Output the (X, Y) coordinate of the center of the cell containing the given text.  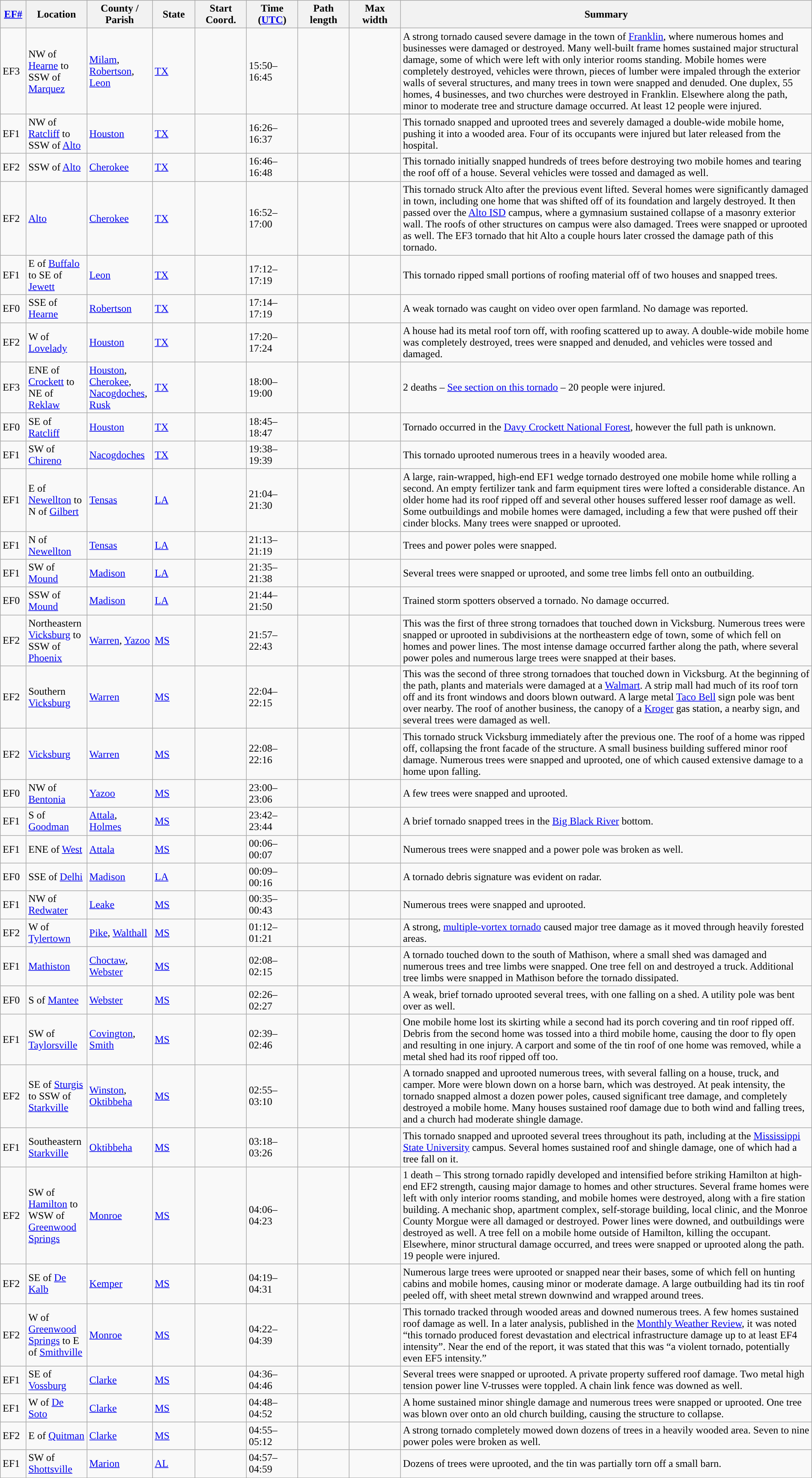
Southeastern Starkville (57, 1147)
W of Lovelady (57, 342)
Max width (375, 15)
21:44–21:50 (272, 601)
18:45–18:47 (272, 427)
Pike, Walthall (120, 933)
SSW of Mound (57, 601)
Houston, Cherokee, Nacogdoches, Rusk (120, 387)
Trained storm spotters observed a tornado. No damage occurred. (606, 601)
Kemper (120, 1284)
Winston, Oktibbeha (120, 1096)
Leake (120, 905)
A weak, brief tornado uprooted several trees, with one falling on a shed. A utility pole was bent over as well. (606, 1000)
00:06–00:07 (272, 849)
Milam, Robertson, Leon (120, 71)
N of Newellton (57, 545)
This tornado ripped small portions of roofing material off of two houses and snapped trees. (606, 275)
Path length (324, 15)
Start Coord. (221, 15)
A few trees were snapped and uprooted. (606, 793)
17:14–17:19 (272, 308)
E of Newellton to N of Gilbert (57, 500)
A brief tornado snapped trees in the Big Black River bottom. (606, 821)
SE of Ratcliff (57, 427)
22:08–22:16 (272, 754)
State (174, 15)
Northeastern Vicksburg to SSW of Phoenix (57, 641)
W of Tylertown (57, 933)
E of Buffalo to SE of Jewett (57, 275)
21:35–21:38 (272, 573)
Vicksburg (57, 754)
EF# (13, 15)
Webster (120, 1000)
ENE of West (57, 849)
SW of Taylorsville (57, 1039)
Location (57, 15)
Numerous trees were snapped and uprooted. (606, 905)
Robertson (120, 308)
A tornado debris signature was evident on radar. (606, 877)
04:55–05:12 (272, 1436)
15:50–16:45 (272, 71)
Attala, Holmes (120, 821)
SW of Mound (57, 573)
A strong tornado completely mowed down dozens of trees in a heavily wooded area. Seven to nine power poles were broken as well. (606, 1436)
SW of Hamilton to WSW of Greenwood Springs (57, 1215)
16:46–16:48 (272, 167)
03:18–03:26 (272, 1147)
21:13–21:19 (272, 545)
21:57–22:43 (272, 641)
Leon (120, 275)
04:19–04:31 (272, 1284)
21:04–21:30 (272, 500)
SSE of Delhi (57, 877)
Dozens of trees were uprooted, and the tin was partially torn off a small barn. (606, 1464)
NW of Hearne to SSW of Marquez (57, 71)
Yazoo (120, 793)
04:36–04:46 (272, 1380)
S of Goodman (57, 821)
SSE of Hearne (57, 308)
19:38–19:39 (272, 455)
23:00–23:06 (272, 793)
SW of Shottsville (57, 1464)
16:52–17:00 (272, 218)
00:35–00:43 (272, 905)
04:22–04:39 (272, 1335)
02:26–02:27 (272, 1000)
A strong, multiple-vortex tornado caused major tree damage as it moved through heavily forested areas. (606, 933)
Covington, Smith (120, 1039)
Southern Vicksburg (57, 697)
Oktibbeha (120, 1147)
AL (174, 1464)
22:04–22:15 (272, 697)
16:26–16:37 (272, 134)
17:20–17:24 (272, 342)
County / Parish (120, 15)
02:39–02:46 (272, 1039)
A weak tornado was caught on video over open farmland. No damage was reported. (606, 308)
23:42–23:44 (272, 821)
SE of Vossburg (57, 1380)
04:48–04:52 (272, 1408)
02:55–03:10 (272, 1096)
04:57–04:59 (272, 1464)
00:09–00:16 (272, 877)
ENE of Crockett to NE of Reklaw (57, 387)
W of Greenwood Springs to E of Smithville (57, 1335)
Marion (120, 1464)
02:08–02:15 (272, 966)
Attala (120, 849)
W of De Soto (57, 1408)
SE of Sturgis to SSW of Starkville (57, 1096)
NW of Redwater (57, 905)
E of Quitman (57, 1436)
S of Mantee (57, 1000)
2 deaths – See section on this tornado – 20 people were injured. (606, 387)
Nacogdoches (120, 455)
SE of De Kalb (57, 1284)
04:06–04:23 (272, 1215)
This tornado uprooted numerous trees in a heavily wooded area. (606, 455)
01:12–01:21 (272, 933)
Alto (57, 218)
Numerous trees were snapped and a power pole was broken as well. (606, 849)
NW of Ratcliff to SSW of Alto (57, 134)
18:00–19:00 (272, 387)
SW of Chireno (57, 455)
Time (UTC) (272, 15)
NW of Bentonia (57, 793)
17:12–17:19 (272, 275)
Summary (606, 15)
Warren, Yazoo (120, 641)
Trees and power poles were snapped. (606, 545)
Several trees were snapped or uprooted, and some tree limbs fell onto an outbuilding. (606, 573)
SSW of Alto (57, 167)
Tornado occurred in the Davy Crockett National Forest, however the full path is unknown. (606, 427)
Choctaw, Webster (120, 966)
Mathiston (57, 966)
